Return the (X, Y) coordinate for the center point of the cell that contains the specified text.  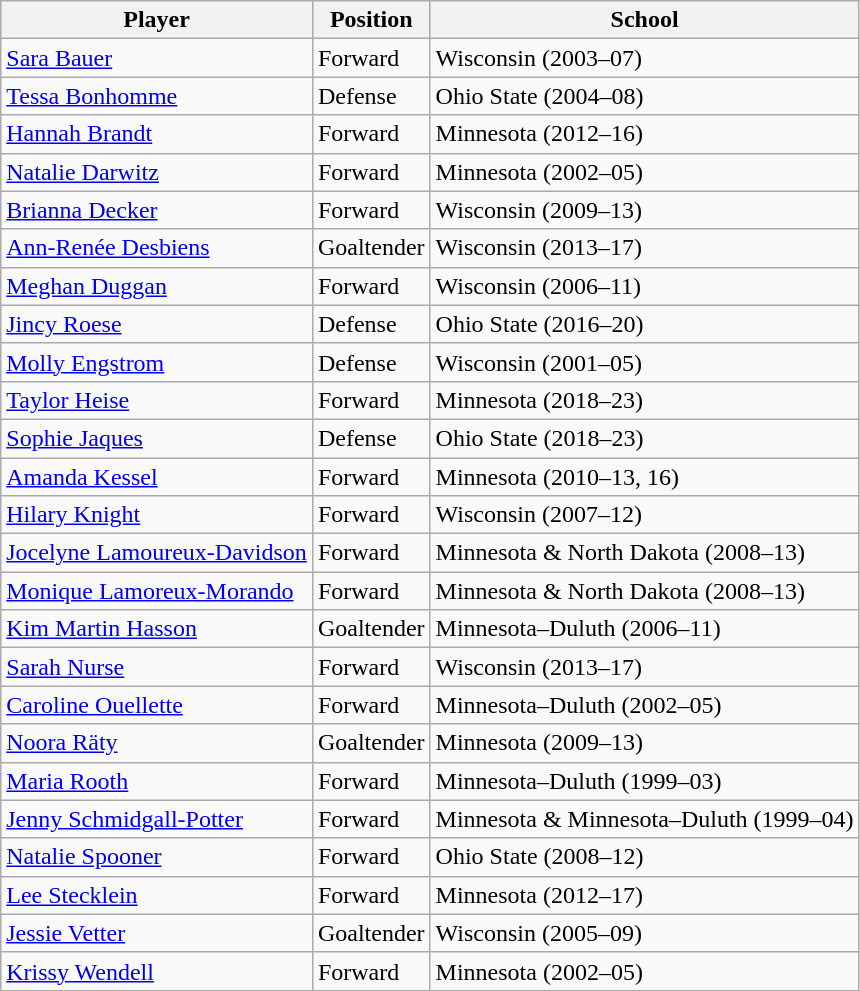
Ann-Renée Desbiens (157, 248)
Taylor Heise (157, 400)
Sarah Nurse (157, 667)
Minnesota–Duluth (1999–03) (644, 781)
Brianna Decker (157, 210)
Minnesota–Duluth (2002–05) (644, 705)
Sara Bauer (157, 58)
Jenny Schmidgall-Potter (157, 819)
School (644, 20)
Lee Stecklein (157, 895)
Krissy Wendell (157, 971)
Natalie Spooner (157, 857)
Wisconsin (2007–12) (644, 515)
Minnesota (2012–17) (644, 895)
Monique Lamoreux-Morando (157, 591)
Minnesota (2012–16) (644, 134)
Caroline Ouellette (157, 705)
Tessa Bonhomme (157, 96)
Ohio State (2018–23) (644, 438)
Wisconsin (2006–11) (644, 286)
Ohio State (2016–20) (644, 324)
Position (371, 20)
Minnesota & Minnesota–Duluth (1999–04) (644, 819)
Wisconsin (2001–05) (644, 362)
Wisconsin (2005–09) (644, 933)
Maria Rooth (157, 781)
Player (157, 20)
Jocelyne Lamoureux-Davidson (157, 553)
Molly Engstrom (157, 362)
Kim Martin Hasson (157, 629)
Minnesota (2010–13, 16) (644, 477)
Noora Räty (157, 743)
Wisconsin (2003–07) (644, 58)
Jessie Vetter (157, 933)
Sophie Jaques (157, 438)
Hilary Knight (157, 515)
Wisconsin (2009–13) (644, 210)
Amanda Kessel (157, 477)
Minnesota (2018–23) (644, 400)
Meghan Duggan (157, 286)
Jincy Roese (157, 324)
Natalie Darwitz (157, 172)
Minnesota (2009–13) (644, 743)
Hannah Brandt (157, 134)
Minnesota–Duluth (2006–11) (644, 629)
Ohio State (2004–08) (644, 96)
Ohio State (2008–12) (644, 857)
